For the text-containing cell, return its midpoint in [x, y] coordinate format. 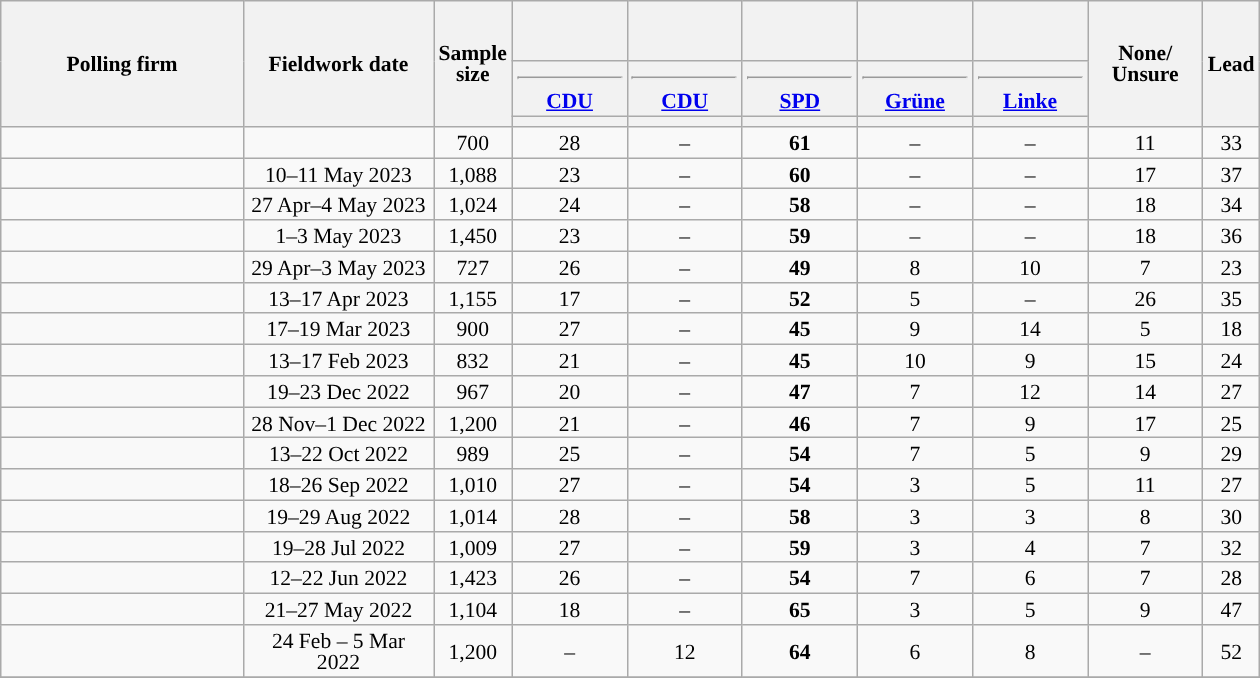
46 [800, 422]
1,088 [473, 174]
1,155 [473, 298]
18–26 Sep 2022 [338, 484]
15 [1146, 360]
989 [473, 454]
33 [1232, 142]
832 [473, 360]
1–3 May 2023 [338, 236]
30 [1232, 516]
1,423 [473, 578]
727 [473, 266]
Fieldwork date [338, 64]
19–29 Aug 2022 [338, 516]
1,450 [473, 236]
60 [800, 174]
24 Feb – 5 Mar 2022 [338, 651]
65 [800, 610]
19–28 Jul 2022 [338, 548]
27 Apr–4 May 2023 [338, 204]
61 [800, 142]
SPD [800, 89]
None/Unsure [1146, 64]
36 [1232, 236]
12–22 Jun 2022 [338, 578]
13–22 Oct 2022 [338, 454]
1,009 [473, 548]
20 [570, 392]
13–17 Feb 2023 [338, 360]
21–27 May 2022 [338, 610]
19–23 Dec 2022 [338, 392]
1,010 [473, 484]
37 [1232, 174]
900 [473, 330]
34 [1232, 204]
29 [1232, 454]
Samplesize [473, 64]
1,014 [473, 516]
Lead [1232, 64]
700 [473, 142]
4 [1030, 548]
967 [473, 392]
1,104 [473, 610]
Polling firm [122, 64]
10–11 May 2023 [338, 174]
Grüne [914, 89]
17–19 Mar 2023 [338, 330]
29 Apr–3 May 2023 [338, 266]
28 Nov–1 Dec 2022 [338, 422]
1,024 [473, 204]
35 [1232, 298]
49 [800, 266]
13–17 Apr 2023 [338, 298]
Linke [1030, 89]
32 [1232, 548]
64 [800, 651]
